From the cell containing the given text, extract its center point as (x, y) coordinate. 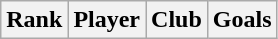
Club (177, 20)
Rank (34, 20)
Goals (242, 20)
Player (107, 20)
